Return the (x, y) coordinate for the center point of the cell that contains the specified text.  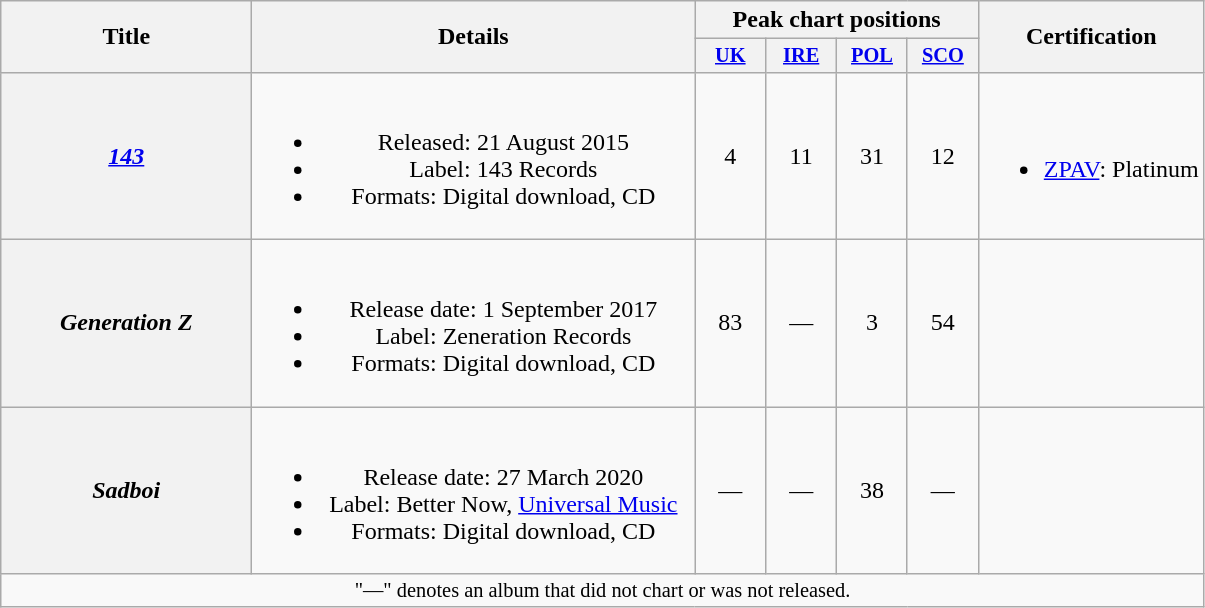
12 (942, 156)
38 (872, 490)
54 (942, 324)
3 (872, 324)
Peak chart positions (836, 20)
IRE (802, 56)
Released: 21 August 2015Label: 143 RecordsFormats: Digital download, CD (474, 156)
143 (126, 156)
Generation Z (126, 324)
SCO (942, 56)
31 (872, 156)
4 (730, 156)
Release date: 27 March 2020Label: Better Now, Universal MusicFormats: Digital download, CD (474, 490)
83 (730, 324)
"—" denotes an album that did not chart or was not released. (603, 591)
Release date: 1 September 2017Label: Zeneration RecordsFormats: Digital download, CD (474, 324)
11 (802, 156)
Sadboi (126, 490)
Details (474, 37)
UK (730, 56)
Certification (1091, 37)
POL (872, 56)
Title (126, 37)
ZPAV: Platinum (1091, 156)
